Determine the (x, y) coordinate at the center of the cell enclosing the given text.  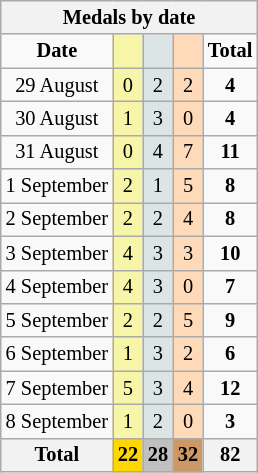
29 August (57, 85)
8 September (57, 421)
30 August (57, 118)
Date (57, 51)
10 (230, 253)
82 (230, 455)
22 (128, 455)
7 September (57, 388)
2 September (57, 219)
6 (230, 354)
3 September (57, 253)
4 September (57, 287)
28 (158, 455)
6 September (57, 354)
5 September (57, 320)
12 (230, 388)
11 (230, 152)
Medals by date (130, 17)
31 August (57, 152)
1 September (57, 186)
9 (230, 320)
32 (188, 455)
